Capture the cell that displays the provided text and extract its [X, Y] central coordinate. 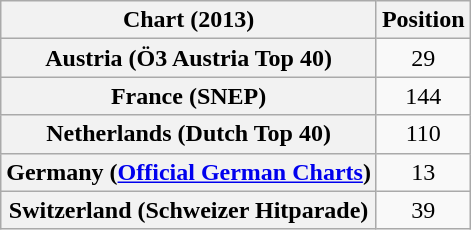
Switzerland (Schweizer Hitparade) [189, 210]
Austria (Ö3 Austria Top 40) [189, 58]
39 [423, 210]
France (SNEP) [189, 96]
29 [423, 58]
Germany (Official German Charts) [189, 172]
144 [423, 96]
Netherlands (Dutch Top 40) [189, 134]
Position [423, 20]
13 [423, 172]
Chart (2013) [189, 20]
110 [423, 134]
